Detect which cell encompasses the target text, then output its [x, y] center coordinate. 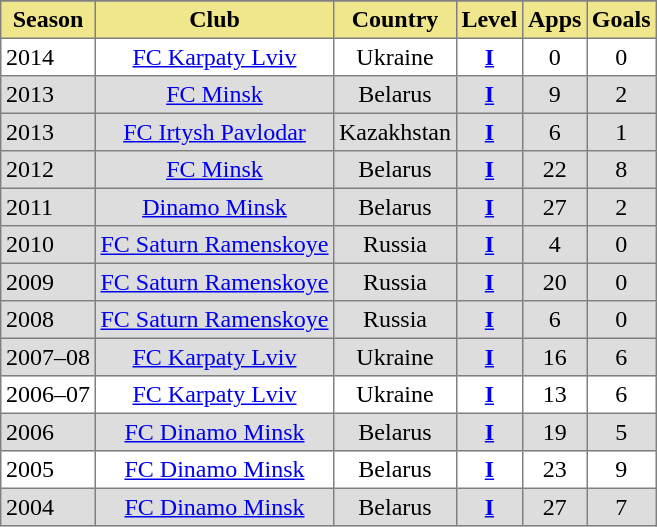
Goals [622, 20]
4 [555, 245]
2007–08 [48, 357]
2006–07 [48, 395]
1 [622, 132]
Club [214, 20]
Country [395, 20]
20 [555, 282]
8 [622, 170]
2011 [48, 207]
2006 [48, 432]
2010 [48, 245]
FC Irtysh Pavlodar [214, 132]
Kazakhstan [395, 132]
2014 [48, 57]
13 [555, 395]
5 [622, 432]
Apps [555, 20]
19 [555, 432]
16 [555, 357]
2009 [48, 282]
Level [489, 20]
7 [622, 507]
Dinamo Minsk [214, 207]
2005 [48, 470]
22 [555, 170]
Season [48, 20]
2004 [48, 507]
2008 [48, 320]
2012 [48, 170]
23 [555, 470]
